Pinpoint the cell where the given text exists, returning its [x, y] midpoint coordinate. 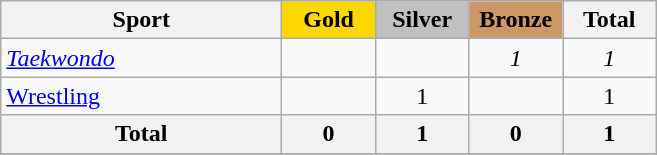
Sport [142, 20]
Bronze [516, 20]
Silver [422, 20]
Gold [329, 20]
Wrestling [142, 96]
Taekwondo [142, 58]
